Scan for the cell matching the given text and deliver its [x, y] coordinate at center. 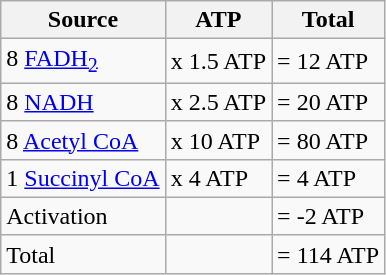
Activation [83, 216]
= 114 ATP [328, 254]
8 Acetyl CoA [83, 140]
= 20 ATP [328, 102]
Source [83, 20]
x 2.5 ATP [218, 102]
1 Succinyl CoA [83, 178]
ATP [218, 20]
8 NADH [83, 102]
= 12 ATP [328, 61]
= -2 ATP [328, 216]
= 4 ATP [328, 178]
= 80 ATP [328, 140]
x 10 ATP [218, 140]
8 FADH2 [83, 61]
x 4 ATP [218, 178]
x 1.5 ATP [218, 61]
